Detect which cell encompasses the target text, then output its [X, Y] center coordinate. 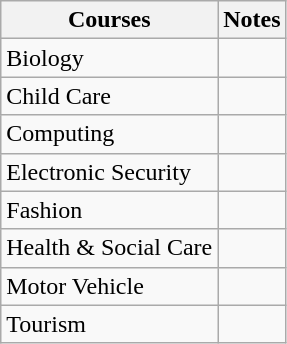
Fashion [110, 210]
Motor Vehicle [110, 286]
Notes [252, 20]
Computing [110, 134]
Tourism [110, 324]
Health & Social Care [110, 248]
Electronic Security [110, 172]
Courses [110, 20]
Biology [110, 58]
Child Care [110, 96]
